Find where the given text appears and provide that cell's center as (x, y) coordinate. 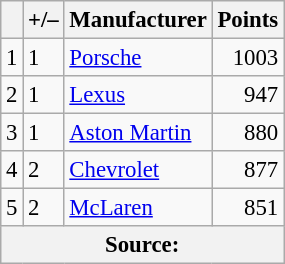
Aston Martin (138, 133)
947 (248, 95)
4 (12, 170)
Chevrolet (138, 170)
Points (248, 20)
+/– (44, 20)
880 (248, 133)
Manufacturer (138, 20)
3 (12, 133)
851 (248, 208)
877 (248, 170)
Source: (142, 245)
Lexus (138, 95)
5 (12, 208)
1003 (248, 58)
Porsche (138, 58)
McLaren (138, 208)
